Return [X, Y] of the center of cell containing provided text 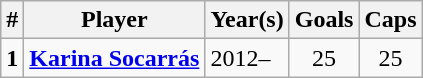
Player [114, 20]
1 [12, 58]
2012– [247, 58]
Karina Socarrás [114, 58]
Caps [390, 20]
# [12, 20]
Goals [324, 20]
Year(s) [247, 20]
